Detect which cell encompasses the target text, then output its [x, y] center coordinate. 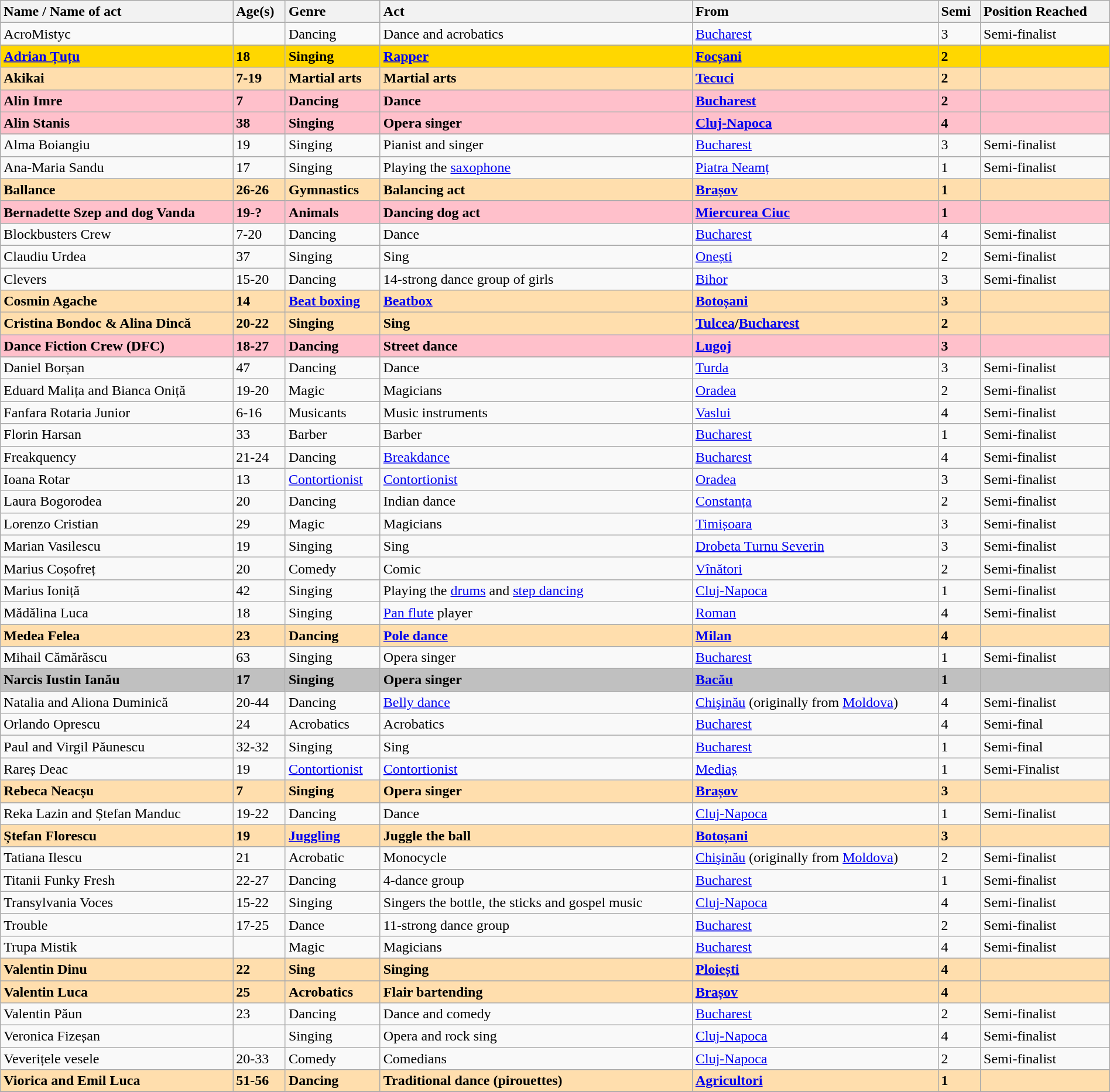
19-22 [259, 813]
Natalia and Aliona Duminică [117, 702]
Singers the bottle, the sticks and gospel music [536, 902]
Veronica Fizeșan [117, 1036]
From [815, 12]
Claudiu Urdea [117, 256]
Milan [815, 635]
Freakquency [117, 457]
15-22 [259, 902]
Turda [815, 368]
Reka Lazin and Ștefan Manduc [117, 813]
21-24 [259, 457]
38 [259, 123]
6-16 [259, 413]
Onești [815, 256]
Eduard Malița and Bianca Oniță [117, 390]
Medea Felea [117, 635]
Valentin Dinu [117, 969]
Opera and rock sing [536, 1036]
22-27 [259, 880]
Juggle the ball [536, 836]
Act [536, 12]
15-20 [259, 279]
Indian dance [536, 502]
Bacău [815, 680]
Semi [959, 12]
25 [259, 992]
Viorica and Emil Luca [117, 1081]
4-dance group [536, 880]
Valentin Păun [117, 1014]
Marian Vasilescu [117, 546]
Pan flute player [536, 613]
18-27 [259, 346]
Pole dance [536, 635]
Clevers [117, 279]
Akikai [117, 78]
Cosmin Agache [117, 301]
Vaslui [815, 413]
Piatra Neamț [815, 167]
Timișoara [815, 524]
Florin Harsan [117, 435]
42 [259, 590]
7-19 [259, 78]
Adrian Țuțu [117, 56]
19-20 [259, 390]
Vînători [815, 568]
Name / Name of act [117, 12]
Veverițele vesele [117, 1059]
Mediaș [815, 769]
Dance and acrobatics [536, 34]
Roman [815, 613]
Lorenzo Cristian [117, 524]
Ioana Rotar [117, 479]
63 [259, 658]
Belly dance [536, 702]
Transylvania Voces [117, 902]
14-strong dance group of girls [536, 279]
21 [259, 858]
26-26 [259, 190]
Alma Boiangiu [117, 145]
Mihail Cămărăscu [117, 658]
14 [259, 301]
Laura Bogorodea [117, 502]
Narcis Iustin Ianău [117, 680]
11-strong dance group [536, 925]
Rareș Deac [117, 769]
Marius Coșofreț [117, 568]
Beat boxing [333, 301]
Flair bartending [536, 992]
Alin Stanis [117, 123]
29 [259, 524]
20-44 [259, 702]
Bernadette Szep and dog Vanda [117, 212]
Blockbusters Crew [117, 234]
Alin Imre [117, 101]
17-25 [259, 925]
7-20 [259, 234]
Gymnastics [333, 190]
Street dance [536, 346]
Breakdance [536, 457]
Dance Fiction Crew (DFC) [117, 346]
Age(s) [259, 12]
Ana-Maria Sandu [117, 167]
13 [259, 479]
Juggling [333, 836]
20-22 [259, 324]
Mădălina Luca [117, 613]
33 [259, 435]
Orlando Oprescu [117, 724]
Cristina Bondoc & Alina Dincă [117, 324]
Semi-Finalist [1046, 769]
Fanfara Rotaria Junior [117, 413]
Traditional dance (pirouettes) [536, 1081]
Focșani [815, 56]
37 [259, 256]
Monocycle [536, 858]
Ștefan Florescu [117, 836]
Balancing act [536, 190]
AcroMistyc [117, 34]
Tulcea/Bucharest [815, 324]
Ballance [117, 190]
22 [259, 969]
Trupa Mistik [117, 947]
Paul and Virgil Păunescu [117, 747]
Trouble [117, 925]
Dancing dog act [536, 212]
Playing the saxophone [536, 167]
Beatbox [536, 301]
Genre [333, 12]
Titanii Funky Fresh [117, 880]
Position Reached [1046, 12]
24 [259, 724]
Musicants [333, 413]
Rebeca Neacșu [117, 791]
19-? [259, 212]
47 [259, 368]
Comic [536, 568]
Marius Ioniță [117, 590]
Acrobatic [333, 858]
Ploiești [815, 969]
Drobeta Turnu Severin [815, 546]
Tecuci [815, 78]
Dance and comedy [536, 1014]
Tatiana Ilescu [117, 858]
Bihor [815, 279]
32-32 [259, 747]
Constanța [815, 502]
Miercurea Ciuc [815, 212]
Rapper [536, 56]
Music instruments [536, 413]
20-33 [259, 1059]
Lugoj [815, 346]
51-56 [259, 1081]
Comedians [536, 1059]
Valentin Luca [117, 992]
Daniel Borșan [117, 368]
Playing the drums and step dancing [536, 590]
Agricultori [815, 1081]
Animals [333, 212]
Pianist and singer [536, 145]
